From the cell containing the given text, extract its center point as [x, y] coordinate. 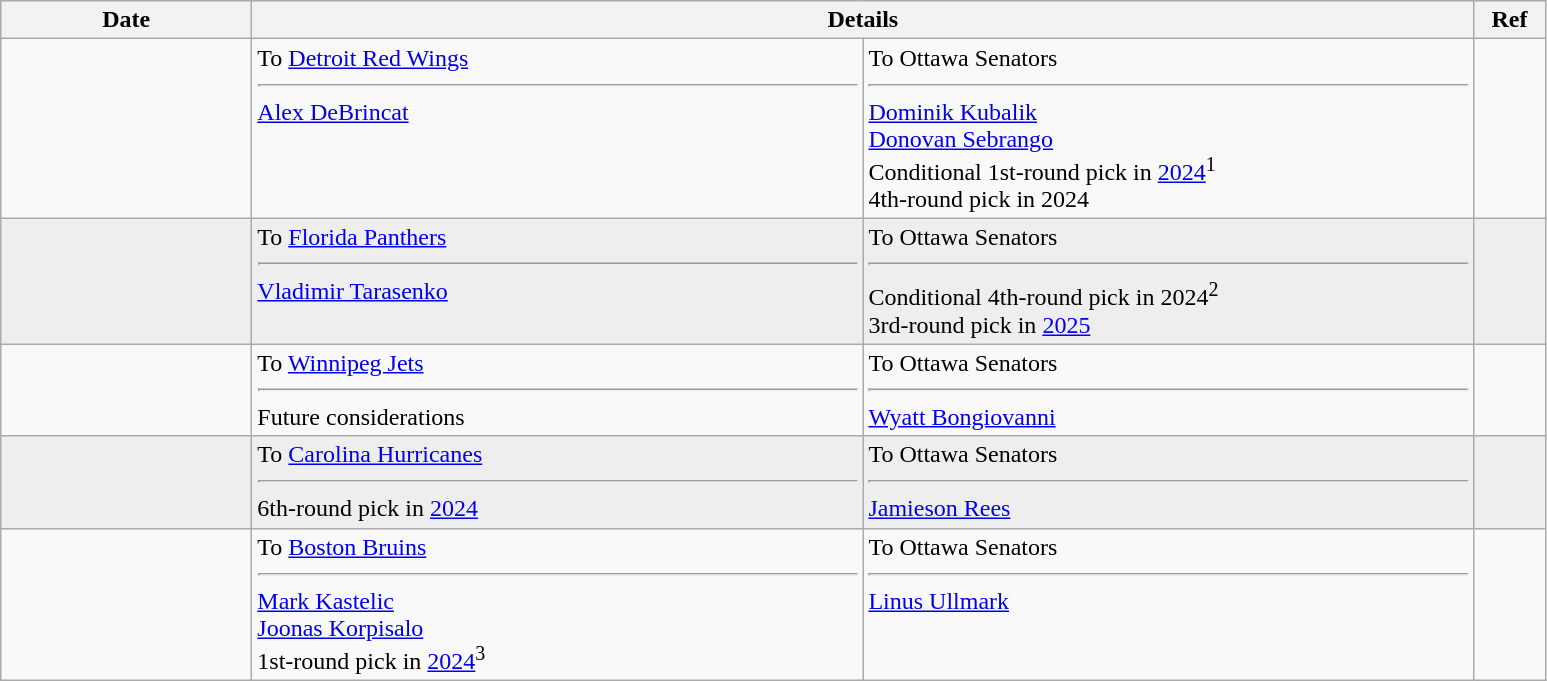
To Boston BruinsMark KastelicJoonas Korpisalo1st-round pick in 20243 [558, 604]
To Ottawa SenatorsDominik KubalikDonovan SebrangoConditional 1st-round pick in 202414th-round pick in 2024 [1168, 129]
To Ottawa SenatorsLinus Ullmark [1168, 604]
Date [126, 20]
To Ottawa SenatorsConditional 4th-round pick in 202423rd-round pick in 2025 [1168, 281]
To Winnipeg JetsFuture considerations [558, 390]
Ref [1510, 20]
To Florida PanthersVladimir Tarasenko [558, 281]
Details [863, 20]
To Carolina Hurricanes6th-round pick in 2024 [558, 482]
To Detroit Red WingsAlex DeBrincat [558, 129]
To Ottawa SenatorsWyatt Bongiovanni [1168, 390]
To Ottawa SenatorsJamieson Rees [1168, 482]
